Provide the [X, Y] coordinate of the cell's center where the given text is located.  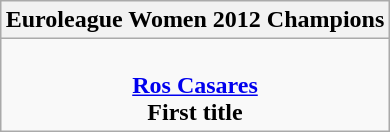
Euroleague Women 2012 Champions [195, 20]
Ros Casares First title [195, 85]
